Detect which cell encompasses the target text, then output its (x, y) center coordinate. 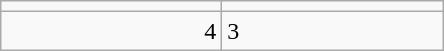
3 (332, 31)
4 (112, 31)
